Scan for the cell matching the given text and deliver its (x, y) coordinate at center. 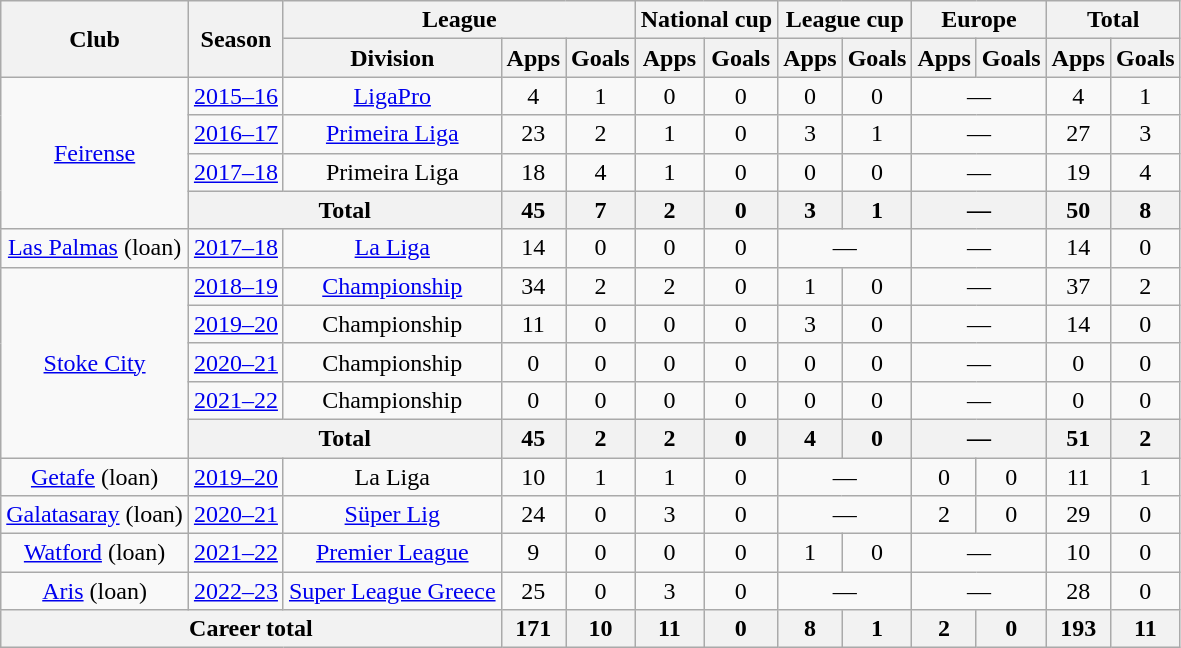
50 (1078, 210)
2016–17 (236, 134)
27 (1078, 134)
Las Palmas (loan) (95, 248)
25 (533, 591)
18 (533, 172)
Career total (251, 629)
28 (1078, 591)
Club (95, 39)
171 (533, 629)
37 (1078, 286)
National cup (706, 20)
League (459, 20)
19 (1078, 172)
Feirense (95, 153)
Galatasaray (loan) (95, 515)
2022–23 (236, 591)
Season (236, 39)
51 (1078, 438)
23 (533, 134)
League cup (845, 20)
9 (533, 553)
34 (533, 286)
Division (392, 58)
Süper Lig (392, 515)
2018–19 (236, 286)
Getafe (loan) (95, 477)
193 (1078, 629)
Europe (979, 20)
7 (601, 210)
29 (1078, 515)
2015–16 (236, 96)
Watford (loan) (95, 553)
Premier League (392, 553)
Aris (loan) (95, 591)
LigaPro (392, 96)
Stoke City (95, 362)
24 (533, 515)
Super League Greece (392, 591)
